Extract the (X, Y) coordinate from the center of the cell holding the provided text.  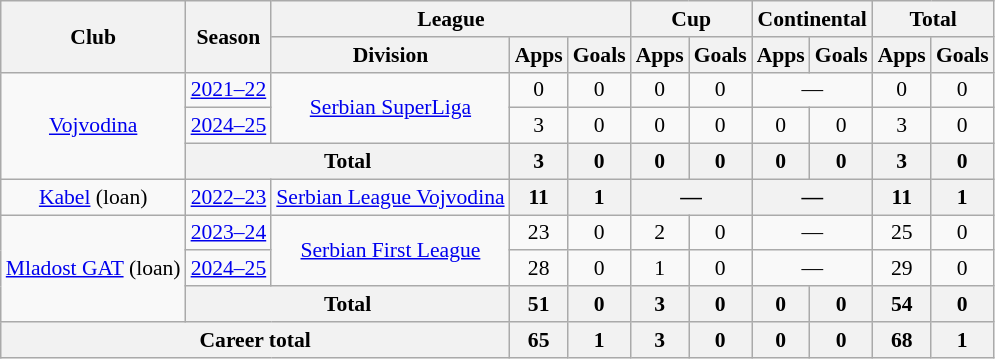
Serbian SuperLiga (390, 108)
23 (539, 233)
2 (660, 233)
28 (539, 269)
2021–22 (229, 90)
Continental (812, 19)
Mladost GAT (loan) (94, 268)
Kabel (loan) (94, 197)
51 (539, 304)
2022–23 (229, 197)
Season (229, 36)
65 (539, 340)
Cup (692, 19)
68 (902, 340)
Vojvodina (94, 126)
Serbian League Vojvodina (390, 197)
League (450, 19)
29 (902, 269)
54 (902, 304)
Club (94, 36)
2023–24 (229, 233)
25 (902, 233)
Career total (256, 340)
Division (390, 55)
Serbian First League (390, 250)
